Scan for the cell matching the given text and deliver its (X, Y) coordinate at center. 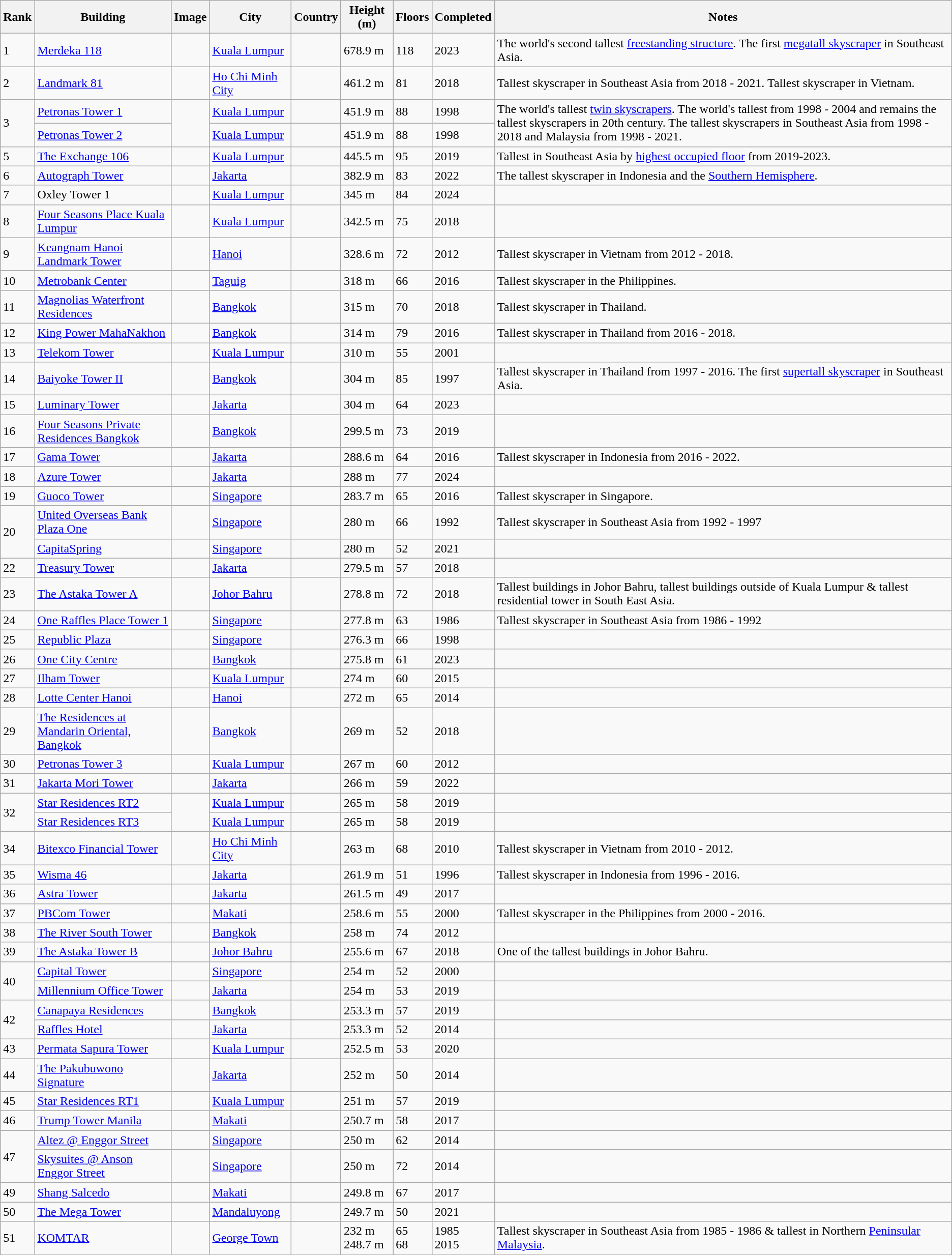
15 (17, 405)
The Residences at Mandarin Oriental, Bangkok (103, 731)
Tallest skyscraper in Southeast Asia from 1985 - 1986 & tallest in Northern Peninsular Malaysia. (723, 1238)
13 (17, 353)
Star Residences RT3 (103, 822)
Floors (412, 17)
288 m (367, 477)
1 (17, 50)
Petronas Tower 1 (103, 111)
261.5 m (367, 894)
258.6 m (367, 913)
461.2 m (367, 83)
252 m (367, 1074)
Tallest skyscraper in Southeast Asia from 1992 - 1997 (723, 522)
Shang Salcedo (103, 1192)
One of the tallest buildings in Johor Bahru. (723, 952)
2010 (463, 849)
Canapaya Residences (103, 1010)
7 (17, 195)
The River South Tower (103, 932)
Notes (723, 17)
Tallest skyscraper in the Philippines. (723, 280)
43 (17, 1048)
250.7 m (367, 1121)
Tallest in Southeast Asia by highest occupied floor from 2019-2023. (723, 156)
35 (17, 874)
84 (412, 195)
King Power MahaNakhon (103, 333)
Millennium Office Tower (103, 990)
Mandaluyong (250, 1212)
118 (412, 50)
382.9 m (367, 176)
269 m (367, 731)
The Pakubuwono Signature (103, 1074)
2 (17, 83)
299.5 m (367, 431)
Luminary Tower (103, 405)
249.7 m (367, 1212)
Taguig (250, 280)
68 (412, 849)
One Raffles Place Tower 1 (103, 620)
63 (412, 620)
276.3 m (367, 639)
Keangnam Hanoi Landmark Tower (103, 254)
Trump Tower Manila (103, 1121)
Skysuites @ Anson Enggor Street (103, 1166)
2020 (463, 1048)
10 (17, 280)
37 (17, 913)
62 (412, 1140)
24 (17, 620)
Tallest skyscraper in Indonesia from 1996 - 2016. (723, 874)
Jakarta Mori Tower (103, 783)
Wisma 46 (103, 874)
23 (17, 594)
The world's second tallest freestanding structure. The first megatall skyscraper in Southeast Asia. (723, 50)
Raffles Hotel (103, 1029)
73 (412, 431)
Four Seasons Private Residences Bangkok (103, 431)
Bitexco Financial Tower (103, 849)
9 (17, 254)
The Mega Tower (103, 1212)
Height (m) (367, 17)
17 (17, 457)
Azure Tower (103, 477)
Tallest skyscraper in Vietnam from 2010 - 2012. (723, 849)
22 (17, 568)
Metrobank Center (103, 280)
26 (17, 659)
One City Centre (103, 659)
85 (412, 378)
263 m (367, 849)
18 (17, 477)
252.5 m (367, 1048)
277.8 m (367, 620)
328.6 m (367, 254)
Altez @ Enggor Street (103, 1140)
United Overseas Bank Plaza One (103, 522)
283.7 m (367, 496)
46 (17, 1121)
267 m (367, 764)
Baiyoke Tower II (103, 378)
315 m (367, 306)
314 m (367, 333)
83 (412, 176)
278.8 m (367, 594)
6 (17, 176)
75 (412, 221)
Star Residences RT2 (103, 803)
Tallest skyscraper in Indonesia from 2016 - 2022. (723, 457)
Four Seasons Place Kuala Lumpur (103, 221)
Tallest skyscraper in Southeast Asia from 1986 - 1992 (723, 620)
11 (17, 306)
29 (17, 731)
Tallest skyscraper in Thailand from 2016 - 2018. (723, 333)
Permata Sapura Tower (103, 1048)
258 m (367, 932)
Tallest skyscraper in Thailand from 1997 - 2016. The first supertall skyscraper in Southeast Asia. (723, 378)
70 (412, 306)
The tallest skyscraper in Indonesia and the Southern Hemisphere. (723, 176)
14 (17, 378)
Republic Plaza (103, 639)
Tallest skyscraper in Singapore. (723, 496)
318 m (367, 280)
34 (17, 849)
274 m (367, 678)
2015 (463, 678)
The Exchange 106 (103, 156)
Petronas Tower 3 (103, 764)
32 (17, 812)
74 (412, 932)
16 (17, 431)
79 (412, 333)
George Town (250, 1238)
5 (17, 156)
Guoco Tower (103, 496)
CapitaSpring (103, 548)
95 (412, 156)
12 (17, 333)
31 (17, 783)
The Astaka Tower B (103, 952)
Astra Tower (103, 894)
678.9 m (367, 50)
Oxley Tower 1 (103, 195)
Image (190, 17)
279.5 m (367, 568)
28 (17, 697)
Petronas Tower 2 (103, 135)
36 (17, 894)
255.6 m (367, 952)
Rank (17, 17)
61 (412, 659)
Star Residences RT1 (103, 1101)
44 (17, 1074)
445.5 m (367, 156)
The Astaka Tower A (103, 594)
Tallest skyscraper in Vietnam from 2012 - 2018. (723, 254)
77 (412, 477)
2001 (463, 353)
38 (17, 932)
81 (412, 83)
342.5 m (367, 221)
251 m (367, 1101)
288.6 m (367, 457)
39 (17, 952)
45 (17, 1101)
Treasury Tower (103, 568)
Building (103, 17)
59 (412, 783)
Country (316, 17)
Capital Tower (103, 971)
6568 (412, 1238)
Ilham Tower (103, 678)
Tallest buildings in Johor Bahru, tallest buildings outside of Kuala Lumpur & tallest residential tower in South East Asia. (723, 594)
PBCom Tower (103, 913)
232 m248.7 m (367, 1238)
1996 (463, 874)
Tallest skyscraper in Southeast Asia from 2018 - 2021. Tallest skyscraper in Vietnam. (723, 83)
266 m (367, 783)
Merdeka 118 (103, 50)
Landmark 81 (103, 83)
249.8 m (367, 1192)
261.9 m (367, 874)
25 (17, 639)
20 (17, 532)
Tallest skyscraper in the Philippines from 2000 - 2016. (723, 913)
345 m (367, 195)
3 (17, 123)
1986 (463, 620)
City (250, 17)
Tallest skyscraper in Thailand. (723, 306)
Gama Tower (103, 457)
Completed (463, 17)
30 (17, 764)
8 (17, 221)
Magnolias Waterfront Residences (103, 306)
27 (17, 678)
Telekom Tower (103, 353)
1992 (463, 522)
19852015 (463, 1238)
KOMTAR (103, 1238)
42 (17, 1019)
1997 (463, 378)
Autograph Tower (103, 176)
47 (17, 1157)
272 m (367, 697)
19 (17, 496)
40 (17, 981)
310 m (367, 353)
Lotte Center Hanoi (103, 697)
275.8 m (367, 659)
